For the text-containing cell, return its midpoint in [x, y] coordinate format. 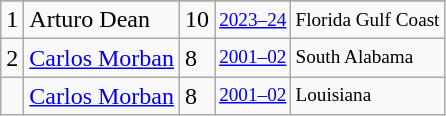
Florida Gulf Coast [368, 20]
1 [12, 20]
10 [198, 20]
South Alabama [368, 58]
Louisiana [368, 96]
Arturo Dean [102, 20]
2 [12, 58]
2023–24 [253, 20]
